Pinpoint the cell where the given text exists, returning its (x, y) midpoint coordinate. 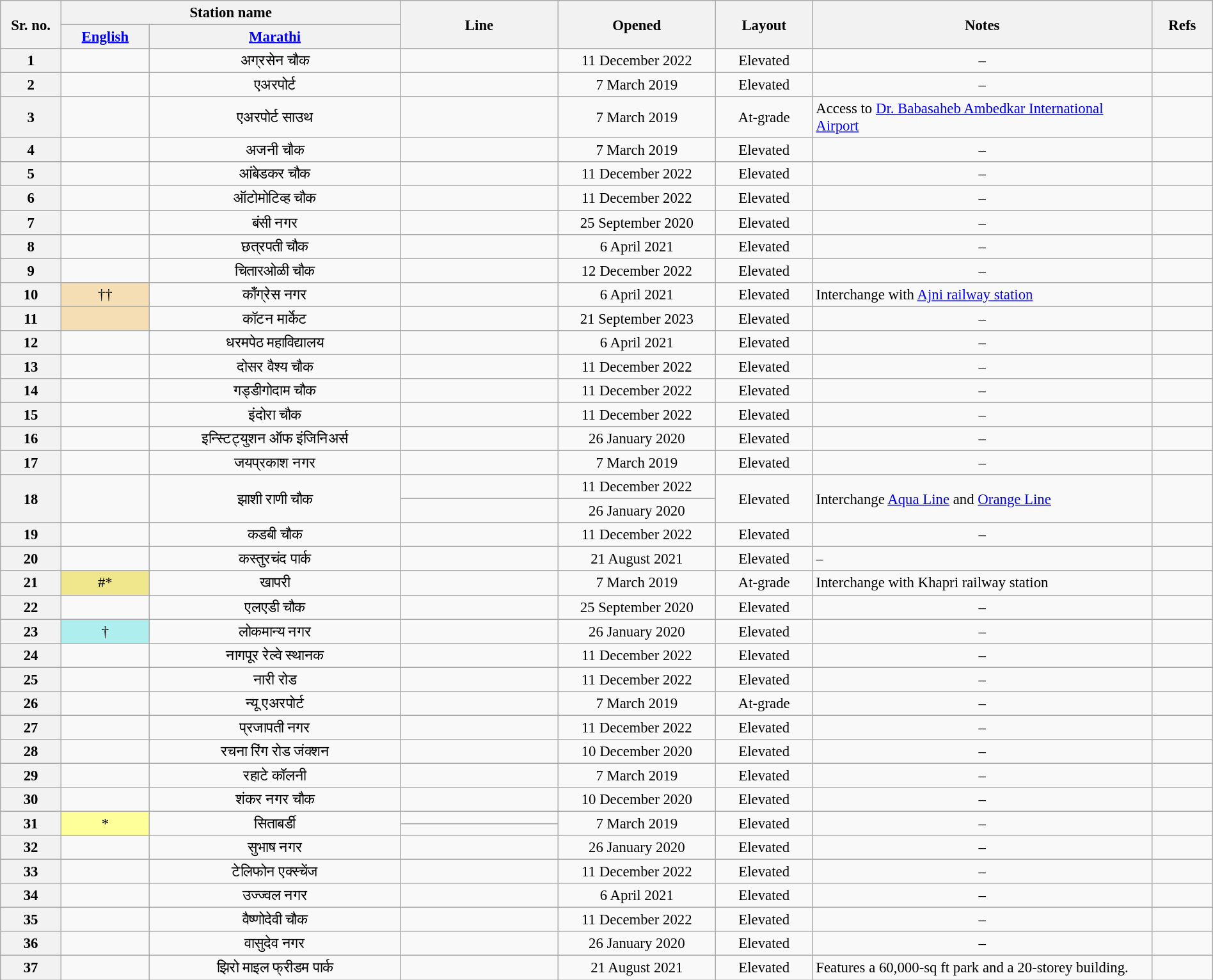
28 (31, 752)
Access to Dr. Babasaheb Ambedkar International Airport (982, 118)
14 (31, 391)
Opened (637, 24)
एअरपोर्ट (275, 85)
5 (31, 175)
6 (31, 198)
Interchange with Khapri railway station (982, 583)
चितारओळी चौक (275, 271)
29 (31, 775)
सिताबर्डी (275, 824)
दोसर वैश्य चौक (275, 367)
Features a 60,000-sq ft park and a 20-storey building. (982, 968)
27 (31, 727)
25 (31, 679)
अजनी चौक (275, 150)
काँग्रेस नगर (275, 294)
7 (31, 223)
#* (105, 583)
लोकमान्य नगर (275, 631)
Interchange with Ajni railway station (982, 294)
इंदोरा चौक (275, 415)
35 (31, 920)
3 (31, 118)
21 (31, 583)
22 (31, 607)
बंसी नगर (275, 223)
आंबेडकर चौक (275, 175)
31 (31, 824)
अग्रसेन चौक (275, 61)
छत्रपती चौक (275, 246)
नागपूर रेल्वे स्थानक (275, 655)
1 (31, 61)
नारी रोड (275, 679)
34 (31, 896)
एलएडी चौक (275, 607)
खापरी (275, 583)
गड्डीगोदाम चौक (275, 391)
सुभाष नगर (275, 848)
21 September 2023 (637, 319)
उज्ज्वल नगर (275, 896)
झिरो माइल फ्रीडम पार्क (275, 968)
कॉटन मार्केट (275, 319)
कडबी चौक (275, 535)
Sr. no. (31, 24)
30 (31, 800)
37 (31, 968)
* (105, 824)
धरमपेठ महाविद्यालय (275, 343)
रचना रिंग रोड जंक्शन (275, 752)
रहाटे कॉलनी (275, 775)
13 (31, 367)
32 (31, 848)
15 (31, 415)
4 (31, 150)
23 (31, 631)
17 (31, 463)
जयप्रकाश नगर (275, 463)
शंकर नगर चौक (275, 800)
9 (31, 271)
Refs (1182, 24)
Layout (764, 24)
12 December 2022 (637, 271)
English (105, 37)
33 (31, 872)
8 (31, 246)
18 (31, 499)
वासुदेव नगर (275, 944)
Station name (230, 13)
10 (31, 294)
कस्तुरचंद पार्क (275, 559)
† (105, 631)
2 (31, 85)
Line (479, 24)
26 (31, 704)
झाशी राणी चौक (275, 499)
एअरपोर्ट साउथ (275, 118)
न्यू एअरपोर्ट (275, 704)
प्रजापती नगर (275, 727)
Marathi (275, 37)
ऑटोमोटिव्ह चौक (275, 198)
†† (105, 294)
इन्स्टिट्युशन ऑफ इंजिनिअर्स (275, 439)
टेलिफोन एक्स्चेंज (275, 872)
16 (31, 439)
वैष्णोदेवी चौक (275, 920)
19 (31, 535)
20 (31, 559)
36 (31, 944)
12 (31, 343)
Notes (982, 24)
11 (31, 319)
Interchange Aqua Line and Orange Line (982, 499)
24 (31, 655)
